Pinpoint the cell where the given text exists, returning its (X, Y) midpoint coordinate. 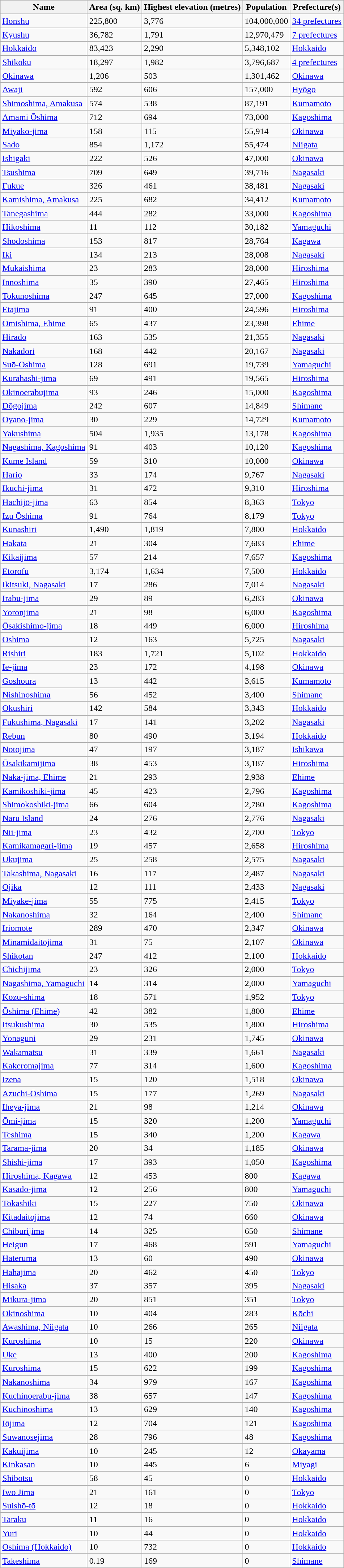
1,214 (266, 1107)
Teshima (44, 1135)
Ōmishima, Ehime (44, 323)
Awashima, Niigata (44, 1327)
245 (192, 1451)
Kume Island (44, 461)
Naru Island (44, 818)
7 prefectures (317, 35)
120 (192, 1080)
2,938 (266, 777)
242 (114, 406)
Ōsakishimo-jima (44, 626)
Irabu-jima (44, 598)
775 (192, 901)
351 (266, 1300)
Shikotan (44, 956)
Iki (44, 255)
Notojima (44, 750)
69 (114, 378)
2,433 (266, 887)
157,000 (266, 90)
Hikoshima (44, 227)
450 (266, 1272)
Name (44, 7)
504 (114, 433)
Amami Ōshima (44, 117)
6,283 (266, 598)
Area (sq. km) (114, 7)
423 (192, 791)
220 (266, 1341)
649 (192, 172)
1,518 (266, 1080)
339 (192, 1052)
229 (192, 420)
Azuchi-Ōshima (44, 1093)
104,000,000 (266, 21)
Hateruma (44, 1258)
979 (192, 1382)
77 (114, 1066)
Izu Ōshima (44, 516)
3,174 (114, 571)
183 (114, 653)
1,269 (266, 1093)
134 (114, 255)
56 (114, 695)
23,398 (266, 323)
214 (192, 557)
Miyake-jima (44, 901)
231 (192, 1038)
37 (114, 1286)
382 (192, 1011)
55 (114, 901)
Suwanosejima (44, 1437)
227 (192, 1203)
60 (192, 1258)
28,008 (266, 255)
449 (192, 626)
1,935 (192, 433)
168 (114, 351)
3,194 (266, 736)
1,600 (266, 1066)
4 prefectures (317, 62)
80 (114, 736)
Hachijō-jima (44, 502)
Ishigaki (44, 158)
Okinoerabujima (44, 392)
265 (266, 1327)
Fukushima, Nagasaki (44, 722)
Shimoshima, Amakusa (44, 103)
27,465 (266, 282)
7,500 (266, 571)
164 (192, 915)
21,355 (266, 337)
Miyako-jima (44, 131)
Ukujima (44, 860)
468 (192, 1244)
10,000 (266, 461)
Kakuijima (44, 1451)
Nishinoshima (44, 695)
1,206 (114, 76)
Suō-Ōshima (44, 364)
629 (192, 1409)
38,481 (266, 186)
Tsushima (44, 172)
Kinkasan (44, 1464)
764 (192, 516)
320 (192, 1121)
20,167 (266, 351)
Itsukushima (44, 1024)
93 (114, 392)
32 (114, 915)
9,767 (266, 475)
Ojika (44, 887)
Iōjima (44, 1423)
28,764 (266, 241)
2,107 (266, 942)
25 (114, 860)
Tokunoshima (44, 296)
Nii-jima (44, 832)
7,014 (266, 584)
6 (266, 1464)
444 (114, 213)
403 (192, 447)
5,725 (266, 640)
709 (114, 172)
Kōzu-shima (44, 997)
851 (192, 1300)
Yuri (44, 1533)
Ōsakikamijima (44, 763)
1,791 (192, 35)
8,363 (266, 502)
Oshima (Hokkaido) (44, 1547)
462 (192, 1272)
121 (266, 1423)
591 (266, 1244)
18,297 (114, 62)
503 (192, 76)
9,310 (266, 488)
3,615 (266, 681)
Kamikamagari-jima (44, 846)
622 (192, 1368)
128 (114, 364)
Shōdoshima (44, 241)
Ie-jima (44, 667)
59 (114, 461)
0.19 (114, 1561)
266 (192, 1327)
3,400 (266, 695)
12,970,479 (266, 35)
39,716 (266, 172)
27,000 (266, 296)
28 (114, 1437)
19,739 (266, 364)
325 (192, 1231)
Hisaka (44, 1286)
Ōshima (Ehime) (44, 1011)
Nagashima, Yamaguchi (44, 983)
1,634 (192, 571)
2,658 (266, 846)
19 (114, 846)
36,782 (114, 35)
3,796,687 (266, 62)
112 (192, 227)
Kunashiri (44, 530)
Yonaguni (44, 1038)
14,849 (266, 406)
7,800 (266, 530)
15,000 (266, 392)
Sado (44, 144)
57 (114, 557)
169 (192, 1561)
Iheya-jima (44, 1107)
Hahajima (44, 1272)
Iwo Jima (44, 1492)
44 (192, 1533)
142 (114, 708)
Chichijima (44, 969)
571 (192, 997)
Hario (44, 475)
Goshoura (44, 681)
115 (192, 131)
1,172 (192, 144)
Miyagi (317, 1464)
526 (192, 158)
289 (114, 928)
1,050 (266, 1162)
Okinoshima (44, 1313)
3,343 (266, 708)
Kamishima, Amakusa (44, 200)
1,490 (114, 530)
607 (192, 406)
Nakadori (44, 351)
Suishō-tō (44, 1506)
Kikaijima (44, 557)
461 (192, 186)
246 (192, 392)
1,745 (266, 1038)
404 (192, 1313)
2,290 (192, 48)
200 (266, 1355)
42 (114, 1011)
2,776 (266, 818)
Tarama-jima (44, 1148)
222 (114, 158)
Okushiri (44, 708)
796 (192, 1437)
48 (266, 1437)
393 (192, 1162)
147 (266, 1396)
Honshu (44, 21)
75 (192, 942)
Kasado-jima (44, 1189)
Kakeromajima (44, 1066)
4,198 (266, 667)
5,102 (266, 653)
445 (192, 1464)
Takashima, Nagasaki (44, 873)
Etajima (44, 310)
140 (266, 1409)
Hakata (44, 543)
Takeshima (44, 1561)
704 (192, 1423)
691 (192, 364)
2,347 (266, 928)
10,120 (266, 447)
117 (192, 873)
5,348,102 (266, 48)
177 (192, 1093)
457 (192, 846)
Awaji (44, 90)
Mikura-jima (44, 1300)
73,000 (266, 117)
357 (192, 1286)
65 (114, 323)
Kitadaitōjima (44, 1217)
Kōchi (317, 1313)
Shikoku (44, 62)
2,415 (266, 901)
1,952 (266, 997)
470 (192, 928)
87,191 (266, 103)
Hiroshima, Kagawa (44, 1176)
340 (192, 1135)
390 (192, 282)
395 (266, 1286)
24 (114, 818)
74 (192, 1217)
304 (192, 543)
Ōyano-jima (44, 420)
604 (192, 804)
Oshima (44, 640)
310 (192, 461)
712 (114, 117)
158 (114, 131)
432 (192, 832)
Yoronjima (44, 612)
47 (114, 750)
Tokashiki (44, 1203)
1,721 (192, 653)
Prefecture(s) (317, 7)
7,657 (266, 557)
Heigun (44, 1244)
Shimokoshiki-jima (44, 804)
Kuchinoerabu-jima (44, 1396)
225 (114, 200)
172 (192, 667)
174 (192, 475)
47,000 (266, 158)
Hyōgo (317, 90)
491 (192, 378)
293 (192, 777)
2,487 (266, 873)
2,400 (266, 915)
Ikuchi-jima (44, 488)
Kurahashi-jima (44, 378)
538 (192, 103)
Nagashima, Kagoshima (44, 447)
650 (266, 1231)
Taraku (44, 1520)
Wakamatsu (44, 1052)
Naka-jima, Ehime (44, 777)
7,683 (266, 543)
437 (192, 323)
58 (114, 1478)
3,202 (266, 722)
2,780 (266, 804)
1,819 (192, 530)
258 (192, 860)
89 (192, 598)
19,565 (266, 378)
Shibotsu (44, 1478)
Fukue (44, 186)
Yakushima (44, 433)
Ōmi-jima (44, 1121)
3,776 (192, 21)
1,982 (192, 62)
592 (114, 90)
30,182 (266, 227)
63 (114, 502)
2,100 (266, 956)
Tanegashima (44, 213)
Izena (44, 1080)
33,000 (266, 213)
Highest elevation (metres) (192, 7)
657 (192, 1396)
13,178 (266, 433)
682 (192, 200)
817 (192, 241)
2,575 (266, 860)
660 (266, 1217)
28,000 (266, 268)
694 (192, 117)
66 (114, 804)
Dōgojima (44, 406)
1,661 (266, 1052)
Okayama (317, 1451)
Population (266, 7)
Innoshima (44, 282)
286 (192, 584)
Mukaishima (44, 268)
Chiburijima (44, 1231)
Kuchinoshima (44, 1409)
167 (266, 1382)
Ishikawa (317, 750)
282 (192, 213)
645 (192, 296)
Hirado (44, 337)
225,800 (114, 21)
1,301,462 (266, 76)
161 (192, 1492)
34,412 (266, 200)
Rishiri (44, 653)
Etorofu (44, 571)
83,423 (114, 48)
Iriomote (44, 928)
1,185 (266, 1148)
2,796 (266, 791)
606 (192, 90)
213 (192, 255)
33 (114, 475)
24,596 (266, 310)
472 (192, 488)
412 (192, 956)
256 (192, 1189)
Minamidaitōjima (44, 942)
2,700 (266, 832)
732 (192, 1547)
111 (192, 887)
55,914 (266, 131)
35 (114, 282)
Uke (44, 1355)
55,474 (266, 144)
Kyushu (44, 35)
276 (192, 818)
584 (192, 708)
Kamikoshiki-jima (44, 791)
750 (266, 1203)
199 (266, 1368)
14,729 (266, 420)
34 prefectures (317, 21)
Shishi-jima (44, 1162)
452 (192, 695)
8,179 (266, 516)
197 (192, 750)
141 (192, 722)
153 (114, 241)
Ikitsuki, Nagasaki (44, 584)
574 (114, 103)
Rebun (44, 736)
